Locate the cell with the specified text and output its [x, y] center coordinate. 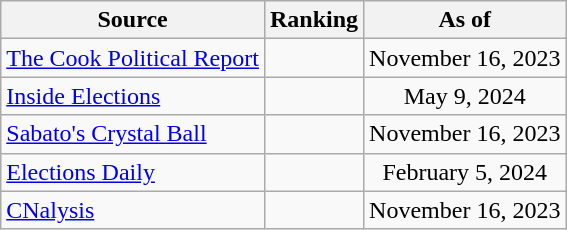
Inside Elections [133, 96]
Ranking [314, 20]
February 5, 2024 [465, 172]
Source [133, 20]
CNalysis [133, 210]
Sabato's Crystal Ball [133, 134]
As of [465, 20]
May 9, 2024 [465, 96]
The Cook Political Report [133, 58]
Elections Daily [133, 172]
